Capture the cell that displays the provided text and extract its [X, Y] central coordinate. 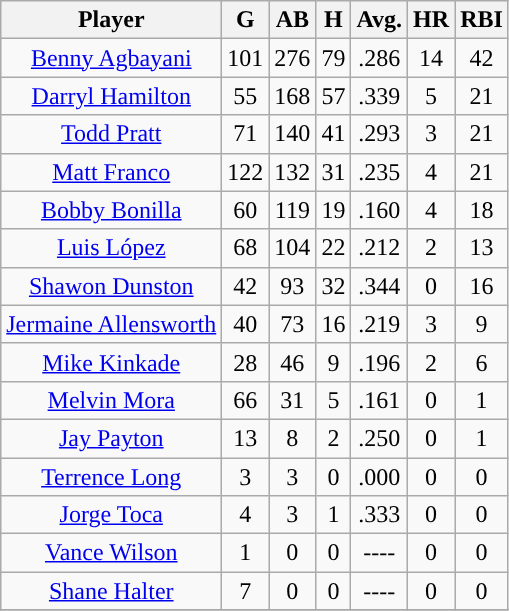
Bobby Bonilla [112, 210]
18 [482, 210]
Melvin Mora [112, 400]
.286 [380, 58]
Avg. [380, 20]
28 [246, 362]
55 [246, 96]
132 [292, 172]
H [334, 20]
57 [334, 96]
G [246, 20]
HR [432, 20]
Matt Franco [112, 172]
Mike Kinkade [112, 362]
40 [246, 324]
6 [482, 362]
Jay Payton [112, 438]
.160 [380, 210]
.219 [380, 324]
276 [292, 58]
122 [246, 172]
68 [246, 248]
Terrence Long [112, 477]
.344 [380, 286]
Benny Agbayani [112, 58]
AB [292, 20]
RBI [482, 20]
.333 [380, 515]
7 [246, 591]
8 [292, 438]
66 [246, 400]
.293 [380, 134]
101 [246, 58]
.339 [380, 96]
93 [292, 286]
Luis López [112, 248]
79 [334, 58]
.235 [380, 172]
.161 [380, 400]
104 [292, 248]
60 [246, 210]
.250 [380, 438]
71 [246, 134]
Jorge Toca [112, 515]
41 [334, 134]
.000 [380, 477]
Player [112, 20]
Todd Pratt [112, 134]
.196 [380, 362]
19 [334, 210]
168 [292, 96]
Shane Halter [112, 591]
46 [292, 362]
22 [334, 248]
Shawon Dunston [112, 286]
119 [292, 210]
73 [292, 324]
140 [292, 134]
.212 [380, 248]
Vance Wilson [112, 553]
Jermaine Allensworth [112, 324]
Darryl Hamilton [112, 96]
14 [432, 58]
32 [334, 286]
